Provide the (X, Y) coordinate of the cell's center where the given text is located.  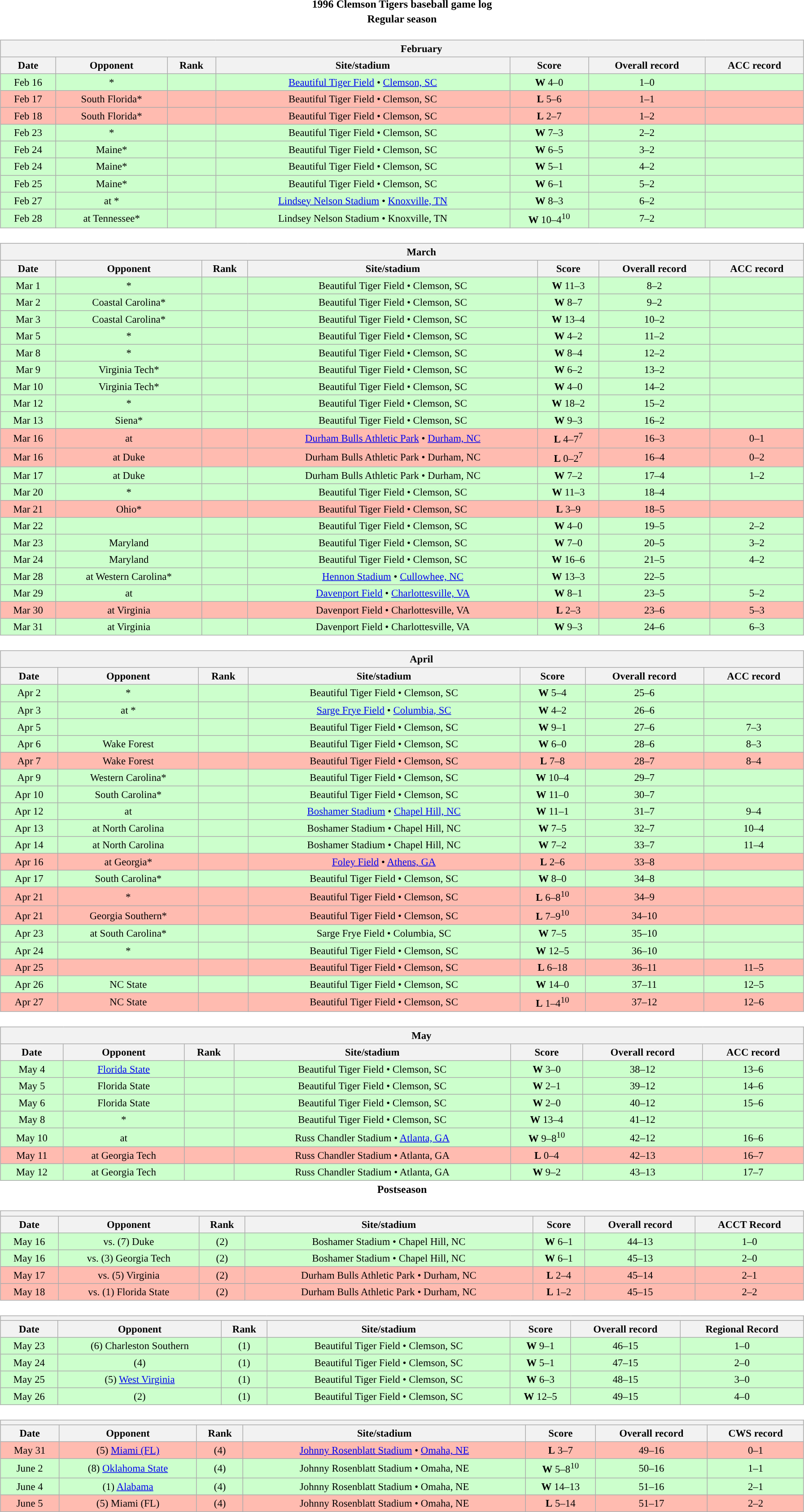
Mar 3 (28, 319)
vs. (7) Duke (129, 1241)
Mar 17 (28, 475)
40–12 (642, 1103)
W 11–0 (553, 794)
Siena* (129, 421)
May 12 (32, 1172)
L 5–6 (549, 99)
Mar 5 (28, 336)
W 7–3 (549, 133)
30–7 (644, 794)
Feb 25 (28, 184)
Apr 27 (29, 1002)
CWS record (756, 1433)
24–6 (655, 627)
L 0–27 (568, 457)
W 10–4 (553, 777)
12–5 (754, 984)
6–2 (647, 201)
April (402, 659)
Feb 23 (28, 133)
9–2 (655, 302)
Apr 10 (29, 794)
19–5 (655, 526)
26–6 (644, 710)
W 18–2 (568, 403)
18–5 (655, 509)
L 2–4 (559, 1275)
8–4 (754, 761)
Apr 2 (29, 693)
Mar 29 (28, 593)
25–6 (644, 693)
Mar 9 (28, 370)
Georgia Southern* (128, 916)
W 11–1 (553, 811)
(6) Charleston Southern (140, 1346)
23–5 (655, 593)
Apr 3 (29, 710)
February (402, 48)
W 3–0 (546, 1069)
14–6 (753, 1086)
vs. (5) Virginia (129, 1275)
L 6–810 (553, 897)
L 7–910 (553, 916)
33–7 (644, 845)
46–15 (625, 1346)
16–7 (753, 1156)
12–6 (754, 1002)
W 6–0 (553, 744)
5–3 (756, 610)
21–5 (655, 560)
Apr 26 (29, 984)
15–6 (753, 1103)
11–5 (754, 967)
(1) Alabama (128, 1486)
W 8–7 (568, 302)
51–17 (651, 1503)
L 1–2 (559, 1292)
36–10 (644, 950)
Feb 28 (28, 218)
Foley Field • Athens, GA (384, 862)
May 24 (29, 1363)
47–15 (625, 1363)
33–8 (644, 862)
17–7 (753, 1172)
41–12 (642, 1120)
May 11 (32, 1156)
51–16 (651, 1486)
L 2–7 (549, 116)
8–2 (655, 285)
45–13 (640, 1258)
11–4 (754, 845)
Apr 14 (29, 845)
37–12 (644, 1002)
37–11 (644, 984)
Mar 23 (28, 543)
W 5–4 (553, 693)
16–2 (655, 421)
44–13 (640, 1241)
20–5 (655, 543)
34–9 (644, 897)
Feb 17 (28, 99)
W 14–13 (560, 1486)
32–7 (644, 828)
34–10 (644, 916)
Apr 23 (29, 933)
Feb 16 (28, 82)
L 2–6 (553, 862)
10–2 (655, 319)
June 4 (30, 1486)
L 3–7 (560, 1451)
W 2–1 (546, 1086)
Mar 13 (28, 421)
vs. (3) Georgia Tech (129, 1258)
W 6–2 (568, 370)
Mar 31 (28, 627)
W 6–5 (549, 150)
Apr 9 (29, 777)
10–4 (754, 828)
4–0 (742, 1396)
W 13–3 (568, 576)
W 6–3 (540, 1380)
31–7 (644, 811)
L 4–77 (568, 438)
8–3 (754, 744)
March (402, 252)
June 5 (30, 1503)
13–6 (753, 1069)
17–4 (655, 475)
Apr 12 (29, 811)
18–4 (655, 492)
7–3 (754, 727)
Apr 6 (29, 744)
Mar 2 (28, 302)
W 16–6 (568, 560)
May 5 (32, 1086)
L 3–9 (568, 509)
May 18 (30, 1292)
9–4 (754, 811)
Feb 18 (28, 116)
Mar 30 (28, 610)
L 0–4 (546, 1156)
22–5 (655, 576)
Mar 20 (28, 492)
May 6 (32, 1103)
Apr 16 (29, 862)
43–13 (642, 1172)
50–16 (651, 1468)
W 10–410 (549, 218)
3–0 (742, 1380)
May 8 (32, 1120)
W 8–4 (568, 353)
42–13 (642, 1156)
W 2–0 (546, 1103)
36–11 (644, 967)
12–2 (655, 353)
L 7–8 (553, 761)
23–6 (655, 610)
Apr 5 (29, 727)
Apr 7 (29, 761)
Mar 8 (28, 353)
39–12 (642, 1086)
Mar 28 (28, 576)
Western Carolina* (128, 777)
49–15 (625, 1396)
27–6 (644, 727)
35–10 (644, 933)
14–2 (655, 387)
L 6–18 (553, 967)
at South Carolina* (128, 933)
0–2 (756, 457)
Mar 12 (28, 403)
(5) West Virginia (140, 1380)
45–15 (640, 1292)
Mar 10 (28, 387)
at Tennessee* (112, 218)
Apr 17 (29, 879)
13–2 (655, 370)
16–4 (655, 457)
L 1–410 (553, 1002)
Mar 1 (28, 285)
W 9–810 (546, 1138)
Apr 25 (29, 967)
Mar 21 (28, 509)
W 8–0 (553, 879)
May 26 (29, 1396)
L 5–14 (560, 1503)
May 17 (30, 1275)
11–2 (655, 336)
W 9–2 (546, 1172)
Mar 24 (28, 560)
May (402, 1035)
Ohio* (129, 509)
W 14–0 (553, 984)
28–7 (644, 761)
June 2 (30, 1468)
(8) Oklahoma State (128, 1468)
16–3 (655, 438)
29–7 (644, 777)
ACCT Record (750, 1224)
May 25 (29, 1380)
42–12 (642, 1138)
May 31 (30, 1451)
May 23 (29, 1346)
Feb 27 (28, 201)
28–6 (644, 744)
34–8 (644, 879)
W 7–0 (568, 543)
45–14 (640, 1275)
16–6 (753, 1138)
38–12 (642, 1069)
at Georgia* (128, 862)
48–15 (625, 1380)
49–16 (651, 1451)
Hennon Stadium • Cullowhee, NC (393, 576)
at Western Carolina* (129, 576)
W 5–810 (560, 1468)
7–2 (647, 218)
15–2 (655, 403)
May 4 (32, 1069)
W 8–3 (549, 201)
L 2–3 (568, 610)
Apr 13 (29, 828)
W 8–1 (568, 593)
6–3 (756, 627)
Mar 22 (28, 526)
May 10 (32, 1138)
Regional Record (742, 1329)
Apr 24 (29, 950)
vs. (1) Florida State (129, 1292)
